Capture the cell that displays the provided text and extract its [X, Y] central coordinate. 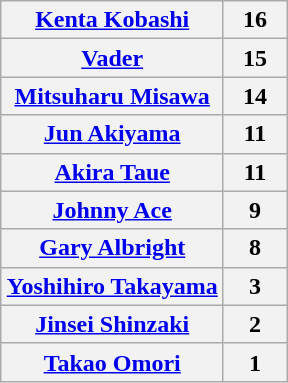
Vader [112, 58]
Jinsei Shinzaki [112, 324]
Gary Albright [112, 248]
Kenta Kobashi [112, 20]
3 [255, 286]
8 [255, 248]
Mitsuharu Misawa [112, 96]
9 [255, 210]
Takao Omori [112, 362]
16 [255, 20]
15 [255, 58]
1 [255, 362]
Jun Akiyama [112, 134]
2 [255, 324]
Akira Taue [112, 172]
Yoshihiro Takayama [112, 286]
14 [255, 96]
Johnny Ace [112, 210]
